Return (x, y) of the center of cell containing provided text 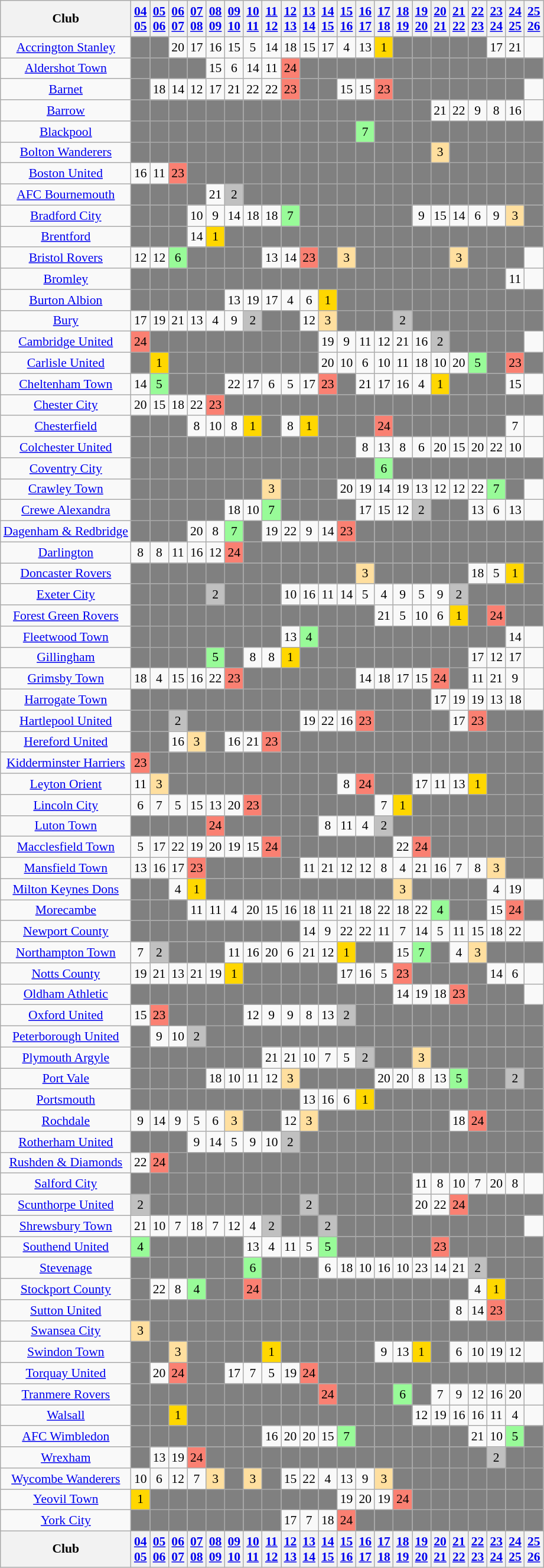
Mansfield Town (66, 868)
AFC Bournemouth (66, 195)
Notts County (66, 974)
Southend United (66, 1247)
Walsall (66, 1416)
Exeter City (66, 595)
Bromley (66, 279)
Torquay United (66, 1374)
Grimsby Town (66, 679)
Cheltenham Town (66, 384)
Rochdale (66, 1121)
Wrexham (66, 1458)
Scunthorpe United (66, 1205)
York City (66, 1521)
Doncaster Rovers (66, 574)
Macclesfield Town (66, 847)
Boston United (66, 174)
Gillingham (66, 658)
Oldham Athletic (66, 994)
AFC Wimbledon (66, 1437)
Port Vale (66, 1079)
Bradford City (66, 216)
Fleetwood Town (66, 637)
Salford City (66, 1184)
Forest Green Rovers (66, 616)
Stockport County (66, 1289)
Harrogate Town (66, 700)
Dagenham & Redbridge (66, 532)
Bristol Rovers (66, 258)
Yeovil Town (66, 1499)
Chester City (66, 405)
Cambridge United (66, 342)
Hartlepool United (66, 721)
Northampton Town (66, 952)
Crawley Town (66, 489)
Darlington (66, 552)
Milton Keynes Dons (66, 889)
Newport County (66, 932)
Lincoln City (66, 805)
Carlisle United (66, 363)
Wycombe Wanderers (66, 1479)
Hereford United (66, 742)
Kidderminster Harriers (66, 763)
Portsmouth (66, 1100)
Colchester United (66, 447)
Aldershot Town (66, 69)
Barnet (66, 90)
Shrewsbury Town (66, 1226)
Rotherham United (66, 1142)
Crewe Alexandra (66, 510)
Leyton Orient (66, 784)
Chesterfield (66, 427)
Plymouth Argyle (66, 1058)
Swindon Town (66, 1352)
Peterborough United (66, 1037)
Tranmere Rovers (66, 1394)
Blackpool (66, 132)
Luton Town (66, 826)
Bury (66, 321)
Rushden & Diamonds (66, 1163)
Coventry City (66, 469)
Barrow (66, 110)
Accrington Stanley (66, 47)
Morecambe (66, 910)
Bolton Wanderers (66, 152)
Burton Albion (66, 300)
Stevenage (66, 1268)
Brentford (66, 237)
Swansea City (66, 1331)
Oxford United (66, 1016)
Sutton United (66, 1310)
